Scan for the cell matching the given text and deliver its (x, y) coordinate at center. 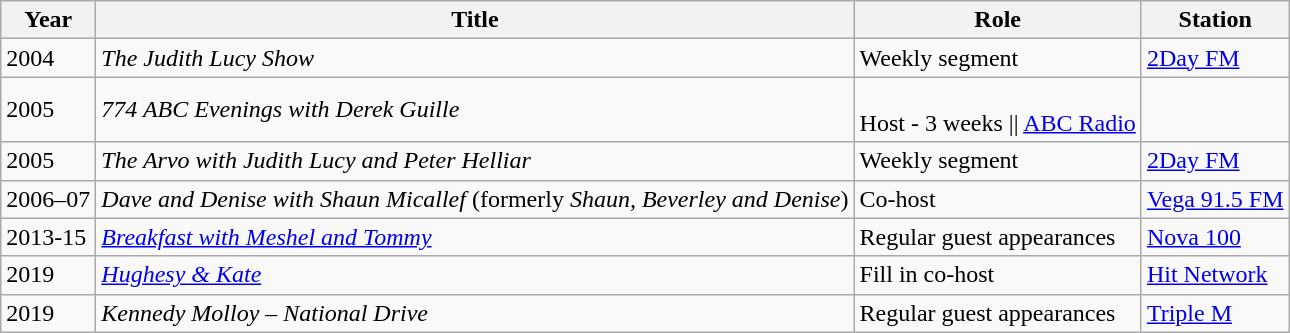
Title (475, 20)
2013-15 (48, 237)
Triple M (1215, 313)
Fill in co-host (998, 275)
Kennedy Molloy – National Drive (475, 313)
Co-host (998, 199)
Vega 91.5 FM (1215, 199)
Breakfast with Meshel and Tommy (475, 237)
Station (1215, 20)
Host - 3 weeks || ABC Radio (998, 110)
The Arvo with Judith Lucy and Peter Helliar (475, 161)
2004 (48, 58)
774 ABC Evenings with Derek Guille (475, 110)
Dave and Denise with Shaun Micallef (formerly Shaun, Beverley and Denise) (475, 199)
Hit Network (1215, 275)
Nova 100 (1215, 237)
Hughesy & Kate (475, 275)
Role (998, 20)
Year (48, 20)
2006–07 (48, 199)
The Judith Lucy Show (475, 58)
